From the cell containing the given text, extract its center point as (X, Y) coordinate. 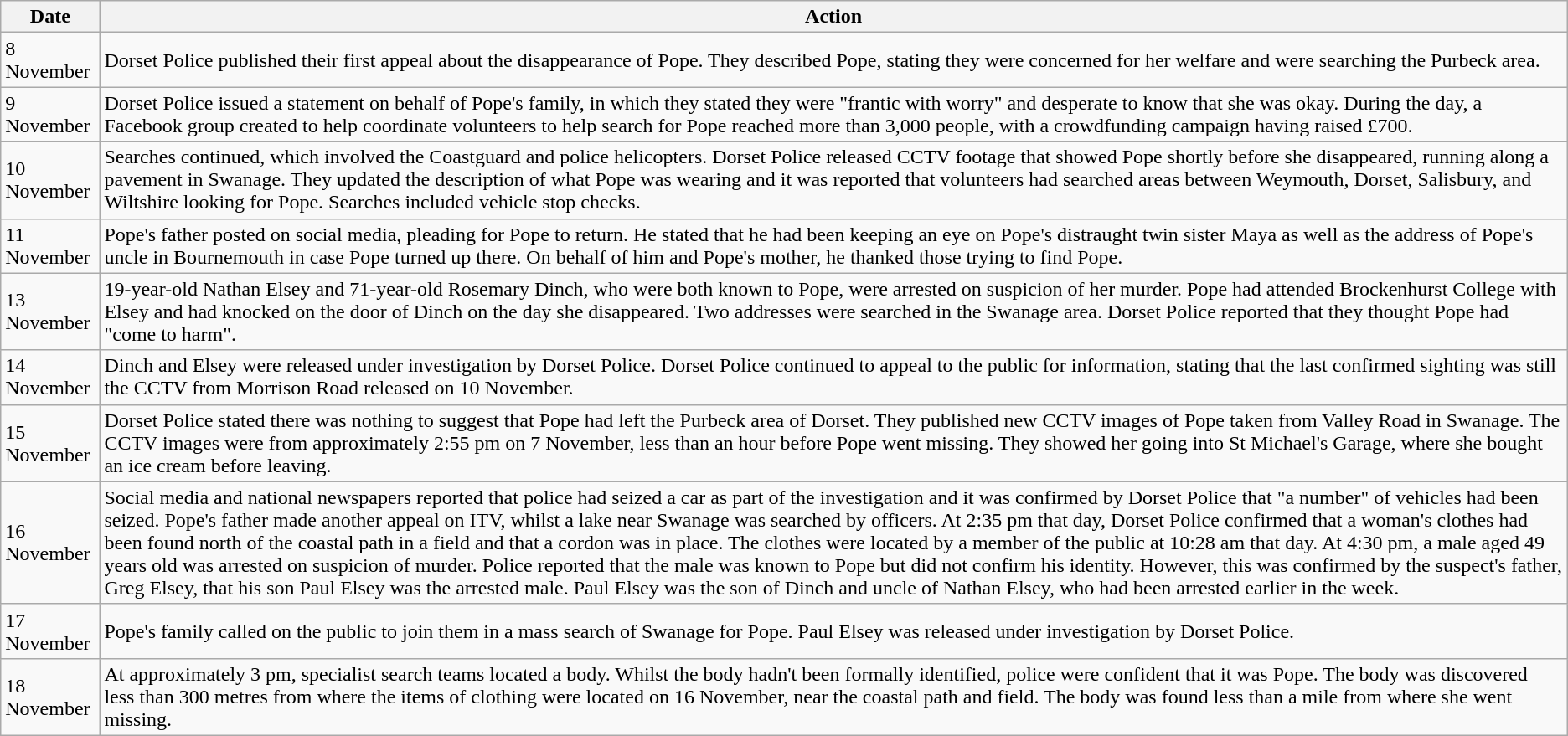
Date (50, 17)
13 November (50, 311)
15 November (50, 443)
18 November (50, 697)
17 November (50, 631)
Action (833, 17)
11 November (50, 246)
9 November (50, 114)
14 November (50, 377)
8 November (50, 60)
16 November (50, 543)
10 November (50, 180)
Pope's family called on the public to join them in a mass search of Swanage for Pope. Paul Elsey was released under investigation by Dorset Police. (833, 631)
